Identify which cell holds the provided text, then report its [X, Y] central coordinate. 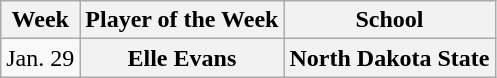
Week [40, 20]
Elle Evans [182, 58]
North Dakota State [390, 58]
Player of the Week [182, 20]
School [390, 20]
Jan. 29 [40, 58]
